Determine the [x, y] coordinate at the center of the cell enclosing the given text.  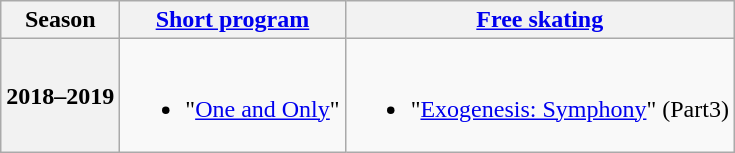
Short program [232, 20]
"Exogenesis: Symphony" (Part3) [540, 96]
Free skating [540, 20]
"One and Only" [232, 96]
2018–2019 [60, 96]
Season [60, 20]
